Detect which cell encompasses the target text, then output its [X, Y] center coordinate. 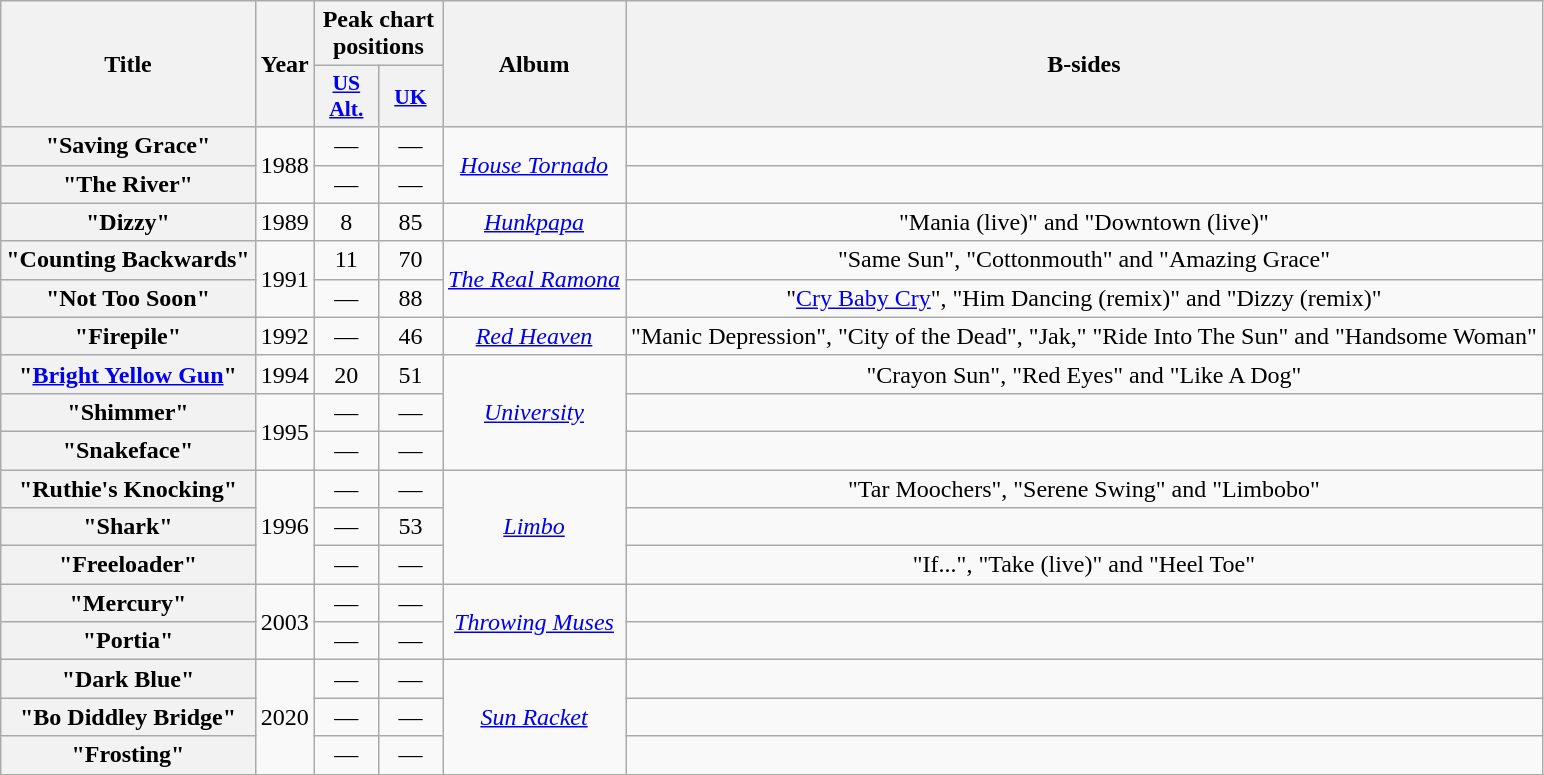
House Tornado [534, 165]
2003 [284, 622]
88 [410, 298]
Red Heaven [534, 336]
"Bright Yellow Gun" [128, 374]
Album [534, 64]
University [534, 412]
Limbo [534, 527]
"The River" [128, 184]
Peak chart positions [378, 34]
1991 [284, 279]
"Tar Moochers", "Serene Swing" and "Limbobo" [1084, 489]
11 [346, 260]
Sun Racket [534, 717]
"Cry Baby Cry", "Him Dancing (remix)" and "Dizzy (remix)" [1084, 298]
1989 [284, 222]
"Dizzy" [128, 222]
46 [410, 336]
"Shark" [128, 527]
1994 [284, 374]
"Mania (live)" and "Downtown (live)" [1084, 222]
B-sides [1084, 64]
Hunkpapa [534, 222]
"Freeloader" [128, 565]
"Firepile" [128, 336]
1995 [284, 431]
"Manic Depression", "City of the Dead", "Jak," "Ride Into The Sun" and "Handsome Woman" [1084, 336]
Throwing Muses [534, 622]
"Not Too Soon" [128, 298]
"Snakeface" [128, 450]
"Portia" [128, 641]
USAlt. [346, 96]
UK [410, 96]
20 [346, 374]
"Bo Diddley Bridge" [128, 717]
70 [410, 260]
"Crayon Sun", "Red Eyes" and "Like A Dog" [1084, 374]
51 [410, 374]
"Ruthie's Knocking" [128, 489]
Title [128, 64]
"Same Sun", "Cottonmouth" and "Amazing Grace" [1084, 260]
"Shimmer" [128, 412]
"If...", "Take (live)" and "Heel Toe" [1084, 565]
53 [410, 527]
2020 [284, 717]
The Real Ramona [534, 279]
"Counting Backwards" [128, 260]
1988 [284, 165]
1996 [284, 527]
"Dark Blue" [128, 679]
8 [346, 222]
"Saving Grace" [128, 146]
Year [284, 64]
"Mercury" [128, 603]
85 [410, 222]
1992 [284, 336]
"Frosting" [128, 755]
